Extract the (X, Y) coordinate from the center of the cell holding the provided text.  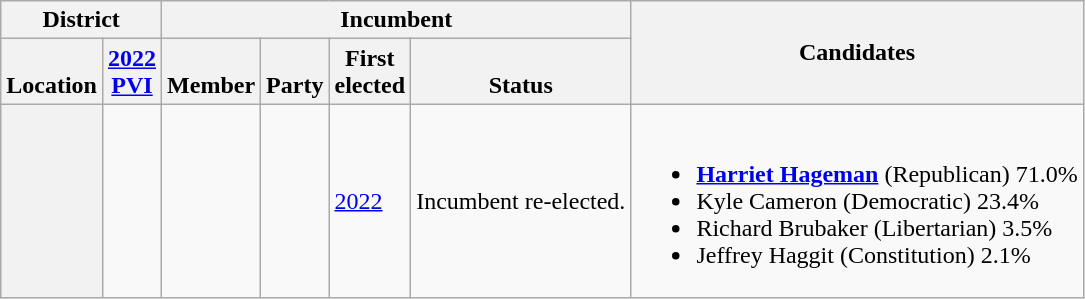
Incumbent (396, 20)
Status (521, 72)
2022 (370, 201)
Incumbent re-elected. (521, 201)
Firstelected (370, 72)
2022PVI (132, 72)
Member (212, 72)
Party (295, 72)
Harriet Hageman (Republican) 71.0%Kyle Cameron (Democratic) 23.4%Richard Brubaker (Libertarian) 3.5%Jeffrey Haggit (Constitution) 2.1% (857, 201)
District (82, 20)
Location (52, 72)
Candidates (857, 52)
